Identify which cell holds the provided text, then report its [x, y] central coordinate. 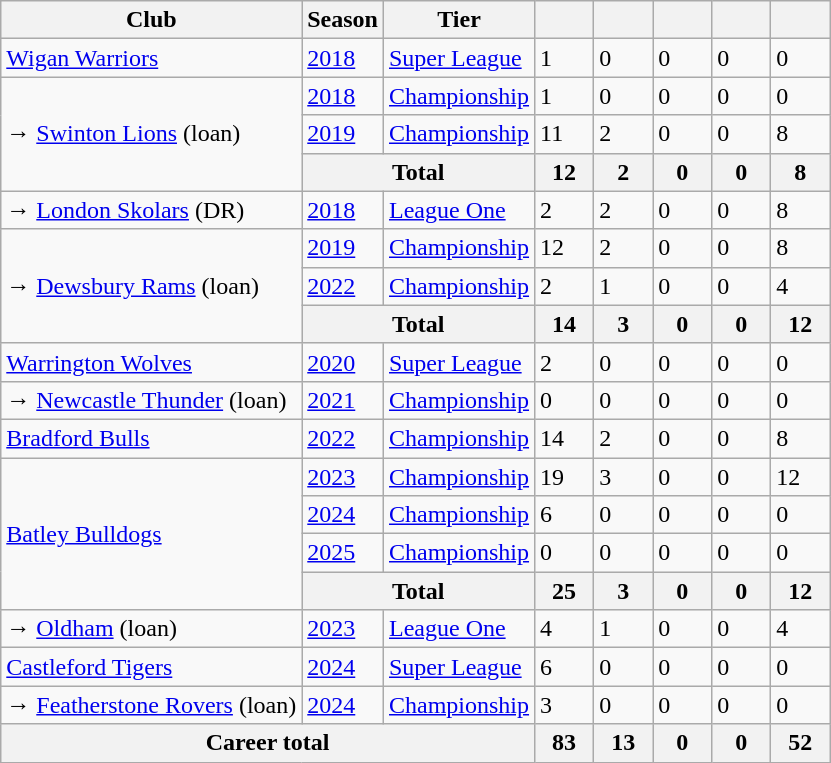
→ Newcastle Thunder (loan) [152, 400]
Bradford Bulls [152, 438]
2025 [343, 553]
Club [152, 20]
Castleford Tigers [152, 667]
→ London Skolars (DR) [152, 210]
19 [564, 477]
Wigan Warriors [152, 58]
83 [564, 743]
11 [564, 134]
25 [564, 591]
→ Oldham (loan) [152, 629]
13 [624, 743]
→ Swinton Lions (loan) [152, 134]
Warrington Wolves [152, 362]
Batley Bulldogs [152, 534]
Career total [268, 743]
→ Dewsbury Rams (loan) [152, 286]
52 [800, 743]
Season [343, 20]
→ Featherstone Rovers (loan) [152, 705]
2020 [343, 362]
Tier [458, 20]
2021 [343, 400]
